Determine the [x, y] coordinate at the center of the cell enclosing the given text.  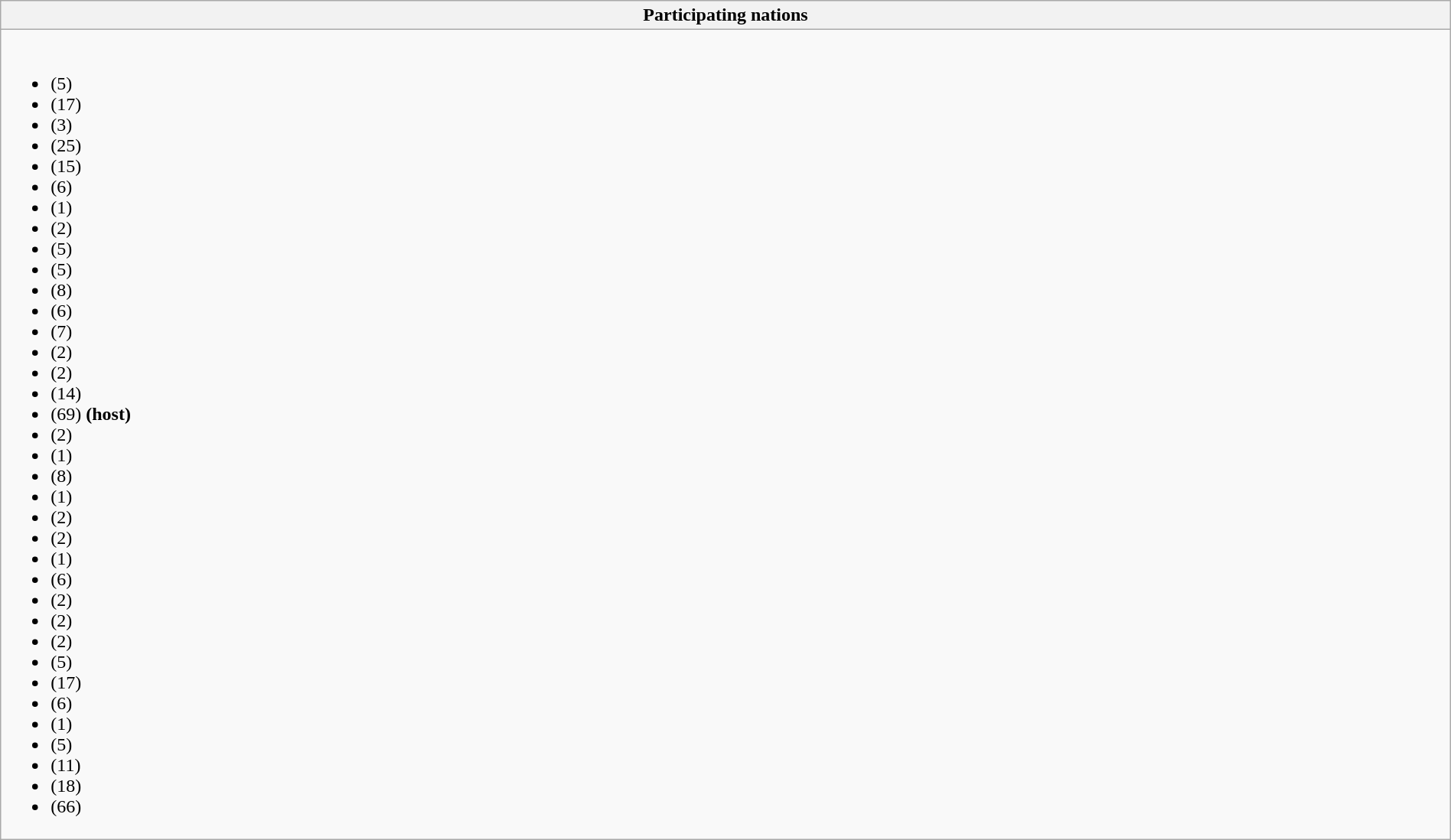
Participating nations [725, 15]
